Find where the given text appears and provide that cell's center as [X, Y] coordinate. 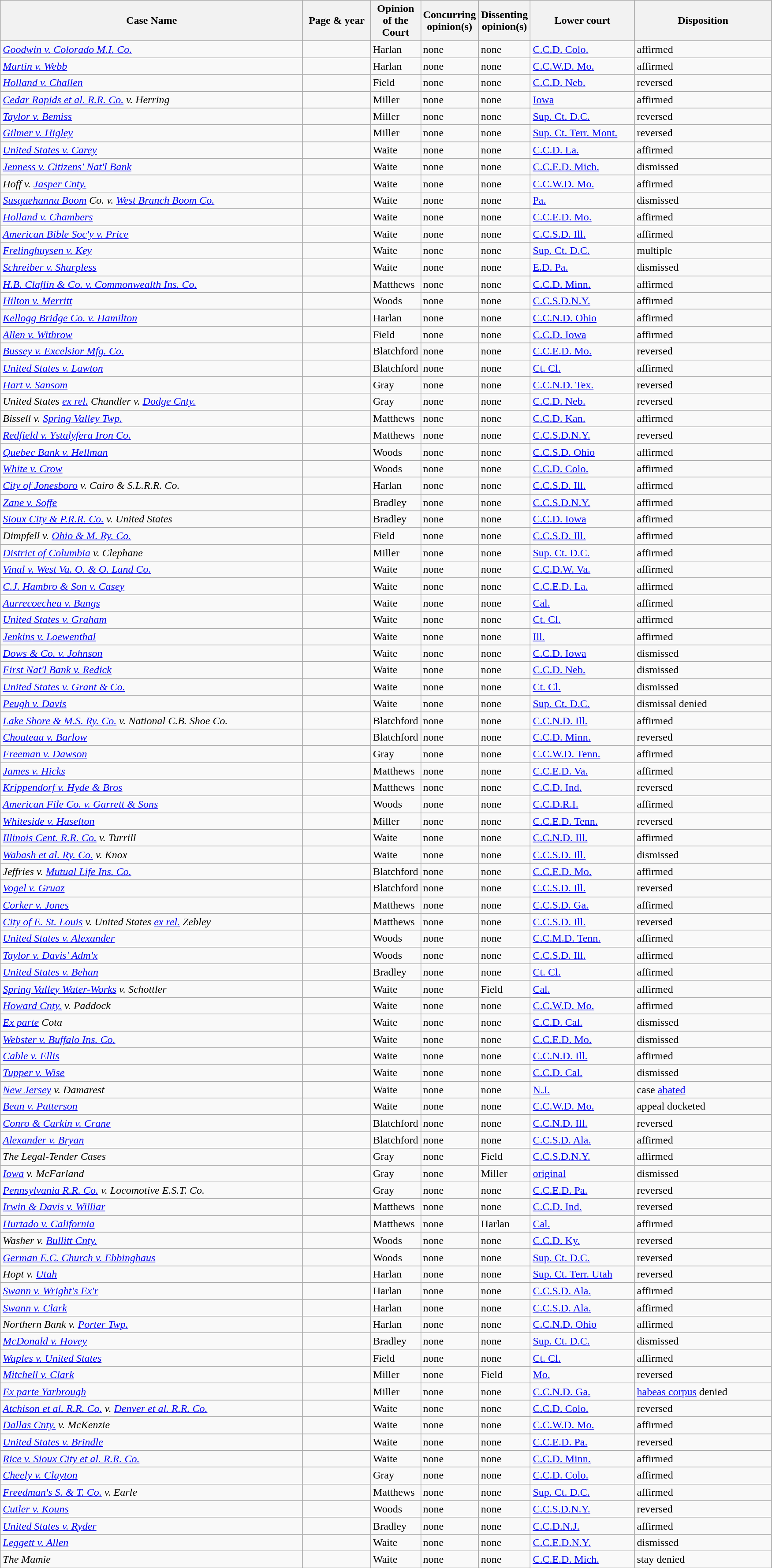
Schreiber v. Sharpless [152, 268]
Howard Cnty. v. Paddock [152, 1006]
Martin v. Webb [152, 66]
Taylor v. Bemiss [152, 116]
The Legal-Tender Cases [152, 1157]
United States v. Graham [152, 620]
Conro & Carkin v. Crane [152, 1123]
Washer v. Bullitt Cnty. [152, 1240]
Taylor v. Davis' Adm'x [152, 955]
Vinal v. West Va. O. & O. Land Co. [152, 570]
Cutler v. Kouns [152, 1509]
Hopt v. Utah [152, 1274]
Bussey v. Excelsior Mfg. Co. [152, 351]
Ex parte Yarbrough [152, 1392]
C.C.E.D. Tenn. [582, 821]
Jeffries v. Mutual Life Ins. Co. [152, 872]
Dows & Co. v. Johnson [152, 653]
C.C.D. La. [582, 150]
Leggett v. Allen [152, 1542]
Atchison et al. R.R. Co. v. Denver et al. R.R. Co. [152, 1408]
C.C.N.D. Tex. [582, 385]
United States v. Grant & Co. [152, 687]
Sup. Ct. Terr. Mont. [582, 133]
Holland v. Challen [152, 83]
C.C.N.D. Ga. [582, 1392]
Dimpfell v. Ohio & M. Ry. Co. [152, 536]
Zane v. Soffe [152, 502]
original [582, 1173]
Chouteau v. Barlow [152, 737]
Lake Shore & M.S. Ry. Co. v. National C.B. Shoe Co. [152, 720]
Freeman v. Dawson [152, 754]
New Jersey v. Damarest [152, 1090]
Hoff v. Jasper Cnty. [152, 183]
Hurtado v. California [152, 1224]
Peugh v. Davis [152, 704]
United States ex rel. Chandler v. Dodge Cnty. [152, 402]
C.C.D.N.J. [582, 1526]
Gilmer v. Higley [152, 133]
Goodwin v. Colorado M.I. Co. [152, 49]
District of Columbia v. Clephane [152, 553]
Case Name [152, 21]
Alexander v. Bryan [152, 1140]
Sioux City & P.R.R. Co. v. United States [152, 519]
C.C.D. Kan. [582, 418]
Swann v. Wright's Ex'r [152, 1291]
White v. Crow [152, 469]
Quebec Bank v. Hellman [152, 452]
Hilton v. Merritt [152, 301]
C.C.D. Ky. [582, 1240]
Dissenting opinion(s) [504, 21]
Cheely v. Clayton [152, 1475]
Corker v. Jones [152, 905]
Dallas Cnty. v. McKenzie [152, 1425]
E.D. Pa. [582, 268]
Spring Valley Water-Works v. Schottler [152, 989]
Freedman's S. & T. Co. v. Earle [152, 1492]
dismissal denied [703, 704]
C.C.E.D. La. [582, 586]
N.J. [582, 1090]
United States v. Ryder [152, 1526]
United States v. Lawton [152, 368]
C.C.E.D. Va. [582, 771]
Pa. [582, 200]
Susquehanna Boom Co. v. West Branch Boom Co. [152, 200]
First Nat'l Bank v. Redick [152, 670]
Iowa [582, 100]
Jenness v. Citizens' Nat'l Bank [152, 167]
City of E. St. Louis v. United States ex rel. Zebley [152, 922]
Webster v. Buffalo Ins. Co. [152, 1039]
United States v. Brindle [152, 1442]
C.C.M.D. Tenn. [582, 939]
C.C.S.D. Ga. [582, 905]
H.B. Claflin & Co. v. Commonwealth Ins. Co. [152, 284]
Cable v. Ellis [152, 1056]
Pennsylvania R.R. Co. v. Locomotive E.S.T. Co. [152, 1190]
Opinion of the Court [395, 21]
Illinois Cent. R.R. Co. v. Turrill [152, 838]
Cedar Rapids et al. R.R. Co. v. Herring [152, 100]
American Bible Soc'y v. Price [152, 234]
The Mamie [152, 1559]
McDonald v. Hovey [152, 1341]
Wabash et al. Ry. Co. v. Knox [152, 855]
Swann v. Clark [152, 1308]
Ex parte Cota [152, 1022]
Concurring opinion(s) [450, 21]
Holland v. Chambers [152, 217]
American File Co. v. Garrett & Sons [152, 804]
Northern Bank v. Porter Twp. [152, 1325]
Jenkins v. Loewenthal [152, 637]
Page & year [337, 21]
Irwin & Davis v. Williar [152, 1207]
Disposition [703, 21]
Mo. [582, 1375]
Tupper v. Wise [152, 1073]
Sup. Ct. Terr. Utah [582, 1274]
C.C.E.D.N.Y. [582, 1542]
James v. Hicks [152, 771]
stay denied [703, 1559]
C.J. Hambro & Son v. Casey [152, 586]
Bean v. Patterson [152, 1106]
Aurrecoechea v. Bangs [152, 603]
case abated [703, 1090]
Whiteside v. Haselton [152, 821]
United States v. Alexander [152, 939]
Waples v. United States [152, 1358]
Lower court [582, 21]
Vogel v. Gruaz [152, 888]
Rice v. Sioux City et al. R.R. Co. [152, 1459]
City of Jonesboro v. Cairo & S.L.R.R. Co. [152, 485]
Ill. [582, 637]
United States v. Carey [152, 150]
Hart v. Sansom [152, 385]
C.C.D.R.I. [582, 804]
Kellogg Bridge Co. v. Hamilton [152, 318]
Redfield v. Ystalyfera Iron Co. [152, 435]
appeal docketed [703, 1106]
Frelinghuysen v. Key [152, 251]
Iowa v. McFarland [152, 1173]
Bissell v. Spring Valley Twp. [152, 418]
Allen v. Withrow [152, 335]
C.C.D.W. Va. [582, 570]
C.C.W.D. Tenn. [582, 754]
habeas corpus denied [703, 1392]
Krippendorf v. Hyde & Bros [152, 788]
United States v. Behan [152, 972]
multiple [703, 251]
German E.C. Church v. Ebbinghaus [152, 1257]
Mitchell v. Clark [152, 1375]
C.C.S.D. Ohio [582, 452]
